Determine the [x, y] coordinate at the center of the cell enclosing the given text.  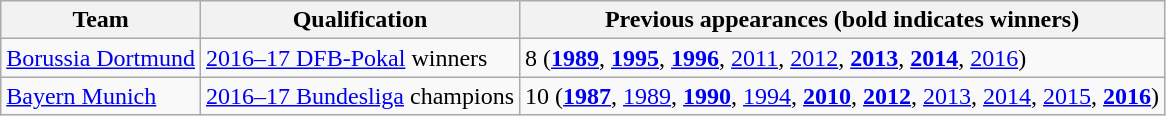
10 (1987, 1989, 1990, 1994, 2010, 2012, 2013, 2014, 2015, 2016) [842, 96]
8 (1989, 1995, 1996, 2011, 2012, 2013, 2014, 2016) [842, 58]
Bayern Munich [101, 96]
Team [101, 20]
2016–17 DFB-Pokal winners [360, 58]
Borussia Dortmund [101, 58]
Previous appearances (bold indicates winners) [842, 20]
Qualification [360, 20]
2016–17 Bundesliga champions [360, 96]
